For the text-containing cell, return its midpoint in (x, y) coordinate format. 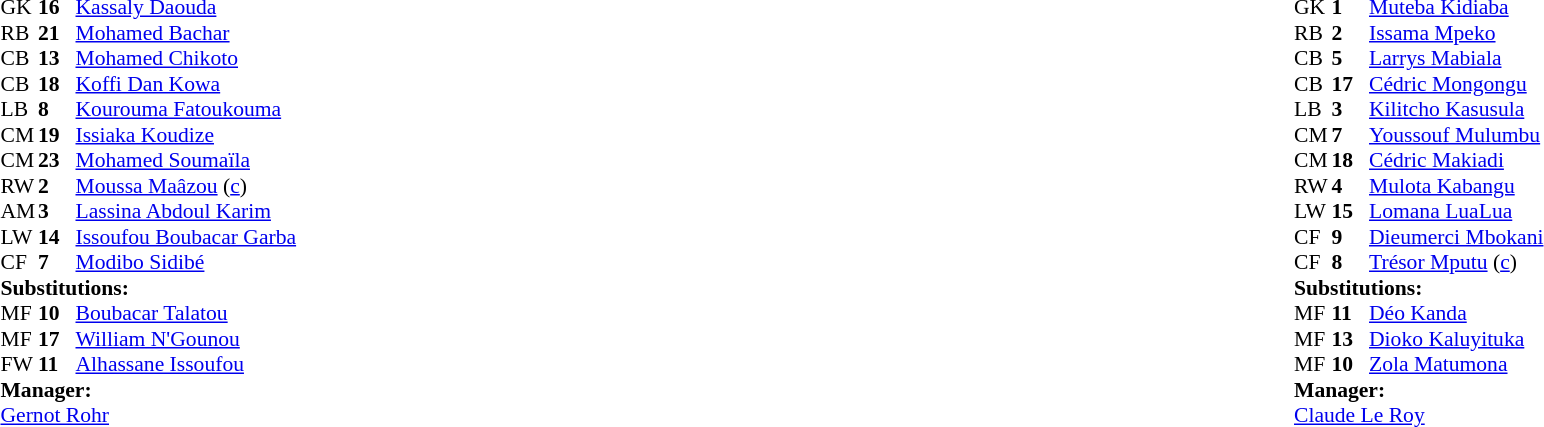
AM (19, 211)
Mulota Kabangu (1456, 186)
Cédric Mongongu (1456, 84)
Trésor Mputu (c) (1456, 263)
Issoufou Boubacar Garba (186, 237)
19 (57, 135)
Boubacar Talatou (186, 313)
Mohamed Soumaïla (186, 161)
Kilitcho Kasusula (1456, 109)
Déo Kanda (1456, 313)
William N'Gounou (186, 339)
Lomana LuaLua (1456, 211)
Dioko Kaluyituka (1456, 339)
23 (57, 161)
21 (57, 33)
Koffi Dan Kowa (186, 84)
15 (1351, 211)
Larrys Mabiala (1456, 59)
Issiaka Koudize (186, 135)
Mohamed Chikoto (186, 59)
FW (19, 365)
Lassina Abdoul Karim (186, 211)
Moussa Maâzou (c) (186, 186)
5 (1351, 59)
Cédric Makiadi (1456, 161)
9 (1351, 237)
Mohamed Bachar (186, 33)
Alhassane Issoufou (186, 365)
4 (1351, 186)
14 (57, 237)
Youssouf Mulumbu (1456, 135)
Zola Matumona (1456, 365)
Kourouma Fatoukouma (186, 109)
Issama Mpeko (1456, 33)
Modibo Sidibé (186, 263)
Dieumerci Mbokani (1456, 237)
